Return [X, Y] of the center of cell containing provided text 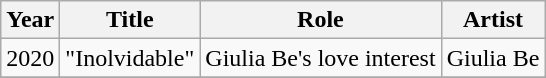
2020 [30, 58]
Giulia Be's love interest [320, 58]
Giulia Be [493, 58]
Artist [493, 20]
Year [30, 20]
"Inolvidable" [130, 58]
Role [320, 20]
Title [130, 20]
